Detect which cell encompasses the target text, then output its (x, y) center coordinate. 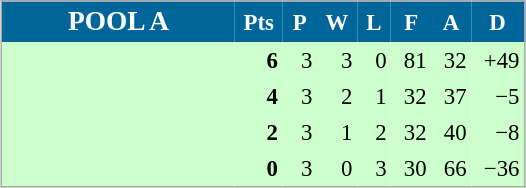
81 (411, 60)
F (411, 22)
4 (259, 96)
P (299, 22)
A (451, 22)
37 (451, 96)
66 (451, 168)
L (374, 22)
Pts (259, 22)
POOL A (118, 22)
−36 (498, 168)
+49 (498, 60)
−8 (498, 132)
30 (411, 168)
−5 (498, 96)
W (337, 22)
D (498, 22)
40 (451, 132)
6 (259, 60)
